Locate the cell with the specified text and output its (X, Y) center coordinate. 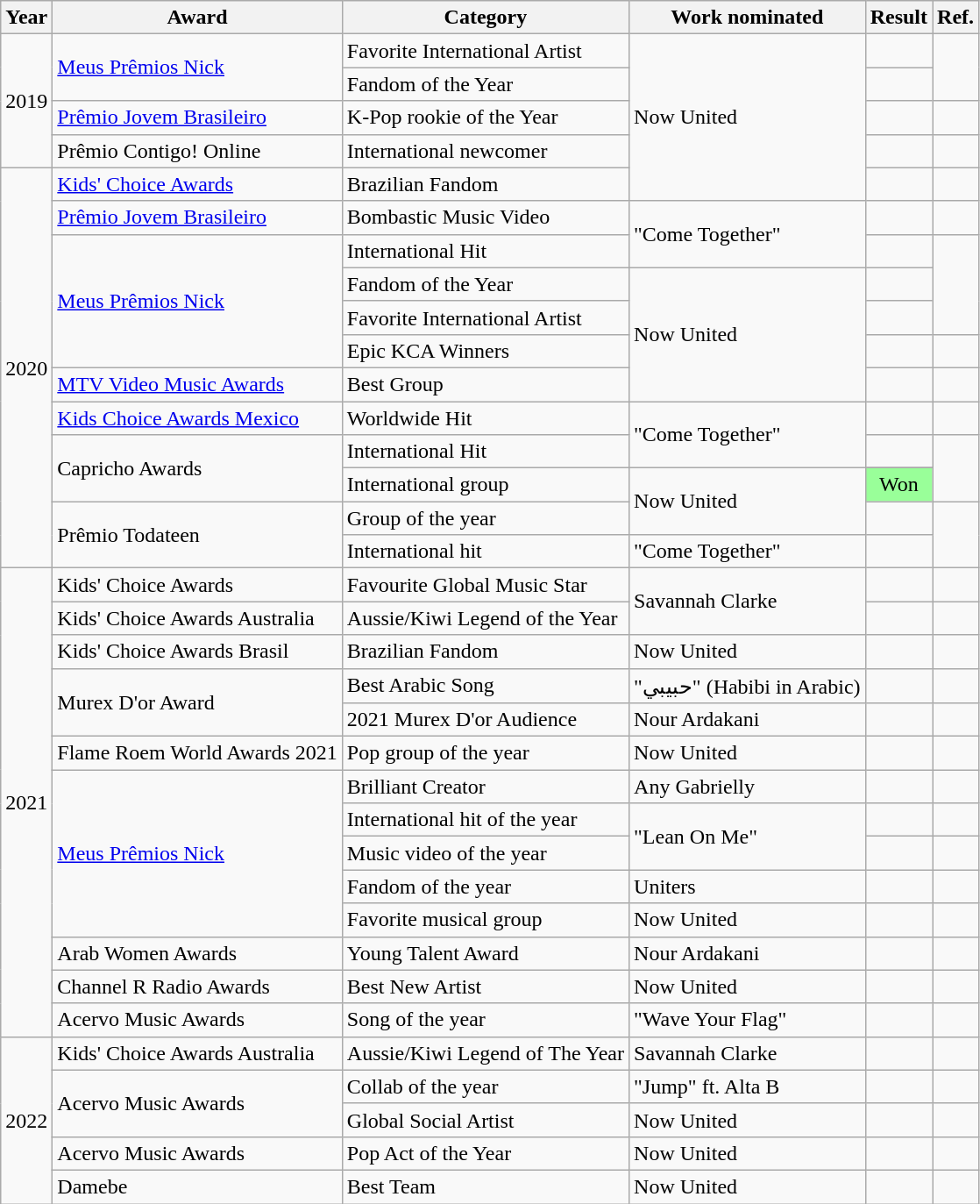
International group (486, 485)
Ref. (955, 18)
Fandom of the year (486, 887)
Year (26, 18)
Aussie/Kiwi Legend of the Year (486, 618)
K-Pop rookie of the Year (486, 118)
2019 (26, 101)
Collab of the year (486, 1086)
Prêmio Todateen (197, 535)
Pop Act of the Year (486, 1153)
Prêmio Contigo! Online (197, 151)
Favorite musical group (486, 920)
Best Group (486, 384)
Brilliant Creator (486, 787)
Flame Roem World Awards 2021 (197, 753)
2022 (26, 1120)
Won (898, 485)
Bombastic Music Video (486, 217)
Award (197, 18)
International hit (486, 552)
Work nominated (748, 18)
"حبيبي" (Habibi in Arabic) (748, 686)
"Wave Your Flag" (748, 1020)
Result (898, 18)
Aussie/Kiwi Legend of The Year (486, 1053)
"Jump" ft. Alta B (748, 1086)
Favourite Global Music Star (486, 585)
Uniters (748, 887)
Best Team (486, 1186)
Channel R Radio Awards (197, 987)
Kids' Choice Awards Brasil (197, 652)
Young Talent Award (486, 953)
Kids Choice Awards Mexico (197, 418)
Best Arabic Song (486, 686)
Epic KCA Winners (486, 351)
International hit of the year (486, 820)
Murex D'or Award (197, 702)
"Lean On Me" (748, 837)
Arab Women Awards (197, 953)
Worldwide Hit (486, 418)
Damebe (197, 1186)
MTV Video Music Awards (197, 384)
Global Social Artist (486, 1120)
Category (486, 18)
Capricho Awards (197, 468)
Any Gabrielly (748, 787)
International newcomer (486, 151)
2020 (26, 368)
2021 (26, 802)
Song of the year (486, 1020)
Best New Artist (486, 987)
Group of the year (486, 518)
2021 Murex D'or Audience (486, 720)
Music video of the year (486, 853)
Pop group of the year (486, 753)
